From the cell containing the given text, extract its center point as (x, y) coordinate. 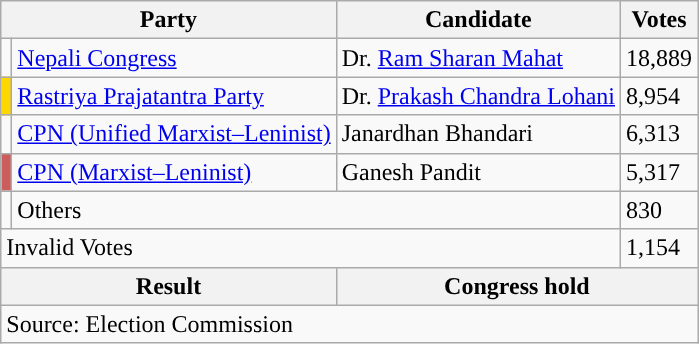
8,954 (660, 96)
Nepali Congress (174, 58)
CPN (Marxist–Leninist) (174, 172)
Ganesh Pandit (478, 172)
830 (660, 210)
Invalid Votes (311, 248)
Janardhan Bhandari (478, 134)
Result (168, 286)
6,313 (660, 134)
Candidate (478, 20)
Others (316, 210)
CPN (Unified Marxist–Leninist) (174, 134)
5,317 (660, 172)
Congress hold (516, 286)
Party (168, 20)
Source: Election Commission (350, 324)
Votes (660, 20)
18,889 (660, 58)
Dr. Ram Sharan Mahat (478, 58)
Dr. Prakash Chandra Lohani (478, 96)
1,154 (660, 248)
Rastriya Prajatantra Party (174, 96)
